Provide the (x, y) coordinate of the cell's center where the given text is located.  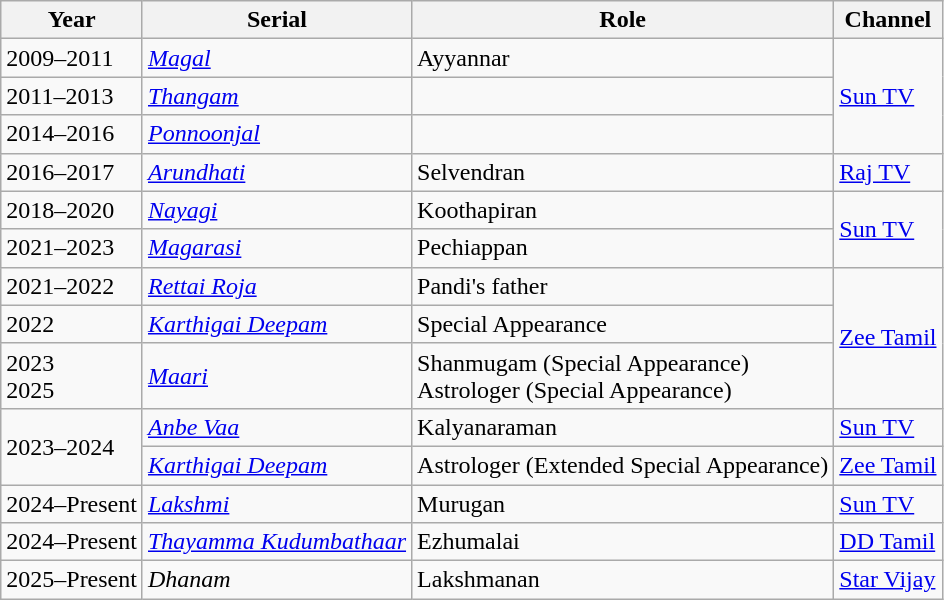
Magal (276, 58)
Pandi's father (623, 286)
Maari (276, 376)
Pechiappan (623, 248)
Ponnoonjal (276, 134)
Star Vijay (888, 580)
Lakshmanan (623, 580)
Astrologer (Extended Special Appearance) (623, 465)
2023 2025 (72, 376)
Selvendran (623, 172)
Lakshmi (276, 503)
2022 (72, 324)
2021–2023 (72, 248)
Murugan (623, 503)
Koothapiran (623, 210)
Rettai Roja (276, 286)
2016–2017 (72, 172)
2025–Present (72, 580)
2014–2016 (72, 134)
Arundhati (276, 172)
Dhanam (276, 580)
Thayamma Kudumbathaar (276, 542)
2009–2011 (72, 58)
2021–2022 (72, 286)
Serial (276, 20)
Anbe Vaa (276, 427)
Shanmugam (Special Appearance) Astrologer (Special Appearance) (623, 376)
2023–2024 (72, 446)
Raj TV (888, 172)
Ayyannar (623, 58)
2011–2013 (72, 96)
Kalyanaraman (623, 427)
Nayagi (276, 210)
Magarasi (276, 248)
DD Tamil (888, 542)
Year (72, 20)
Ezhumalai (623, 542)
Thangam (276, 96)
Special Appearance (623, 324)
Role (623, 20)
2018–2020 (72, 210)
Channel (888, 20)
